Search for the cell housing the specified text and yield its [X, Y] center coordinate. 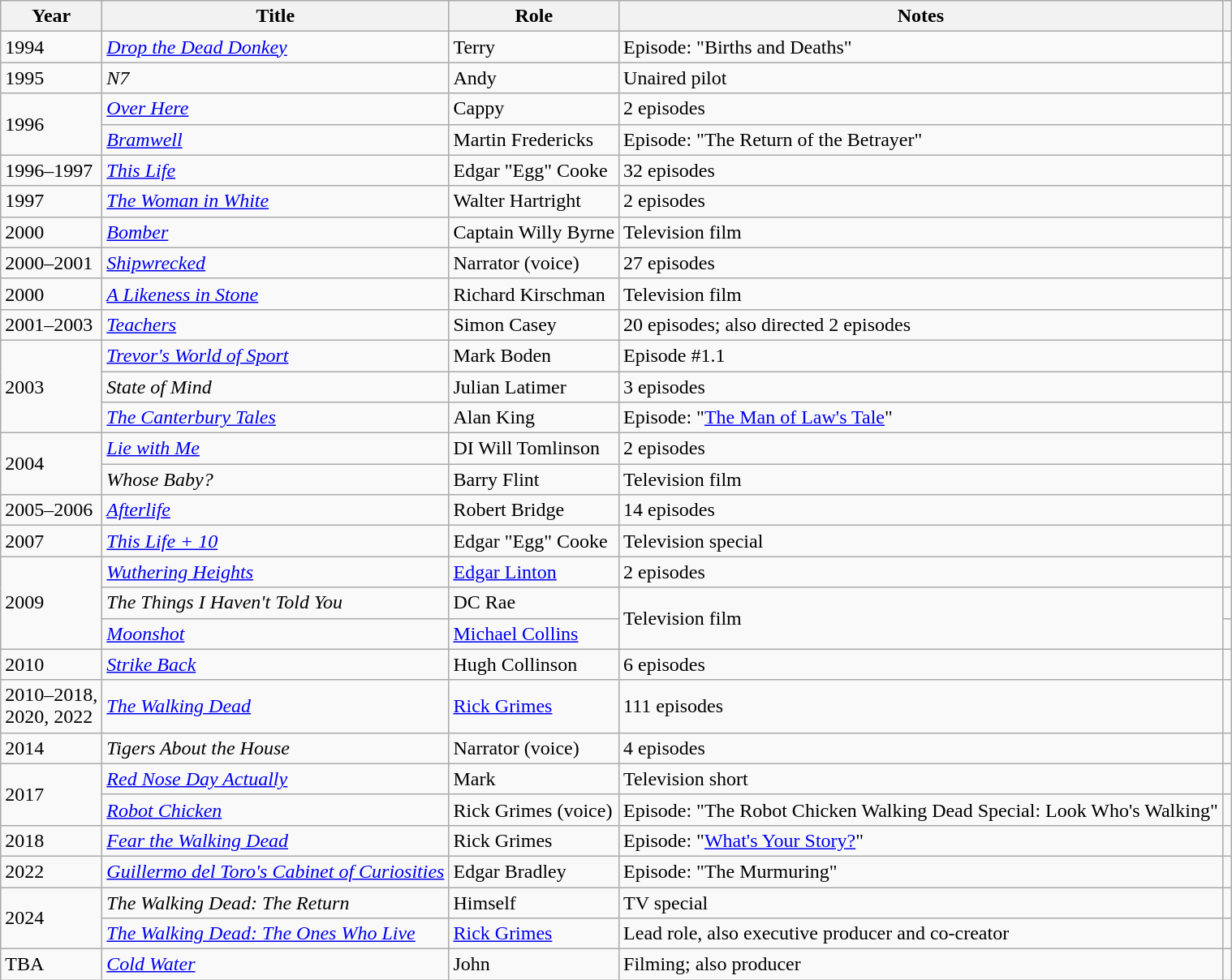
John [534, 965]
3 episodes [921, 387]
Drop the Dead Donkey [276, 47]
The Walking Dead [276, 706]
Episode: "The Man of Law's Tale" [921, 418]
Bramwell [276, 140]
Red Nose Day Actually [276, 779]
2003 [52, 386]
The Things I Haven't Told You [276, 603]
Episode: "Births and Deaths" [921, 47]
Walter Hartright [534, 201]
Television special [921, 541]
2018 [52, 840]
20 episodes; also directed 2 episodes [921, 325]
Fear the Walking Dead [276, 840]
Michael Collins [534, 634]
Julian Latimer [534, 387]
Over Here [276, 109]
Rick Grimes (voice) [534, 810]
Hugh Collinson [534, 664]
Cappy [534, 109]
Episode: "The Return of the Betrayer" [921, 140]
14 episodes [921, 510]
2001–2003 [52, 325]
The Canterbury Tales [276, 418]
Moonshot [276, 634]
Episode: "The Murmuring" [921, 871]
This Life + 10 [276, 541]
2022 [52, 871]
Mark Boden [534, 355]
2014 [52, 748]
Episode #1.1 [921, 355]
2010 [52, 664]
2007 [52, 541]
Robert Bridge [534, 510]
4 episodes [921, 748]
Tigers About the House [276, 748]
Andy [534, 78]
2005–2006 [52, 510]
Martin Fredericks [534, 140]
Edgar Linton [534, 572]
Whose Baby? [276, 479]
Barry Flint [534, 479]
Simon Casey [534, 325]
1996–1997 [52, 170]
Terry [534, 47]
Trevor's World of Sport [276, 355]
Mark [534, 779]
Robot Chicken [276, 810]
27 episodes [921, 263]
Guillermo del Toro's Cabinet of Curiosities [276, 871]
State of Mind [276, 387]
111 episodes [921, 706]
2000–2001 [52, 263]
1996 [52, 124]
2017 [52, 794]
Lead role, also executive producer and co-creator [921, 934]
6 episodes [921, 664]
The Woman in White [276, 201]
Role [534, 16]
TBA [52, 965]
Lie with Me [276, 449]
A Likeness in Stone [276, 294]
2024 [52, 918]
Unaired pilot [921, 78]
DI Will Tomlinson [534, 449]
N7 [276, 78]
Episode: "The Robot Chicken Walking Dead Special: Look Who's Walking" [921, 810]
Bomber [276, 232]
Edgar Bradley [534, 871]
Afterlife [276, 510]
DC Rae [534, 603]
1997 [52, 201]
Strike Back [276, 664]
Captain Willy Byrne [534, 232]
Cold Water [276, 965]
Himself [534, 903]
Wuthering Heights [276, 572]
2004 [52, 464]
The Walking Dead: The Return [276, 903]
Teachers [276, 325]
2009 [52, 603]
Episode: "What's Your Story?" [921, 840]
Richard Kirschman [534, 294]
This Life [276, 170]
Alan King [534, 418]
1994 [52, 47]
Television short [921, 779]
TV special [921, 903]
Notes [921, 16]
1995 [52, 78]
32 episodes [921, 170]
Year [52, 16]
Filming; also producer [921, 965]
Shipwrecked [276, 263]
The Walking Dead: The Ones Who Live [276, 934]
Title [276, 16]
2010–2018,2020, 2022 [52, 706]
